Pinpoint the cell where the given text exists, returning its [x, y] midpoint coordinate. 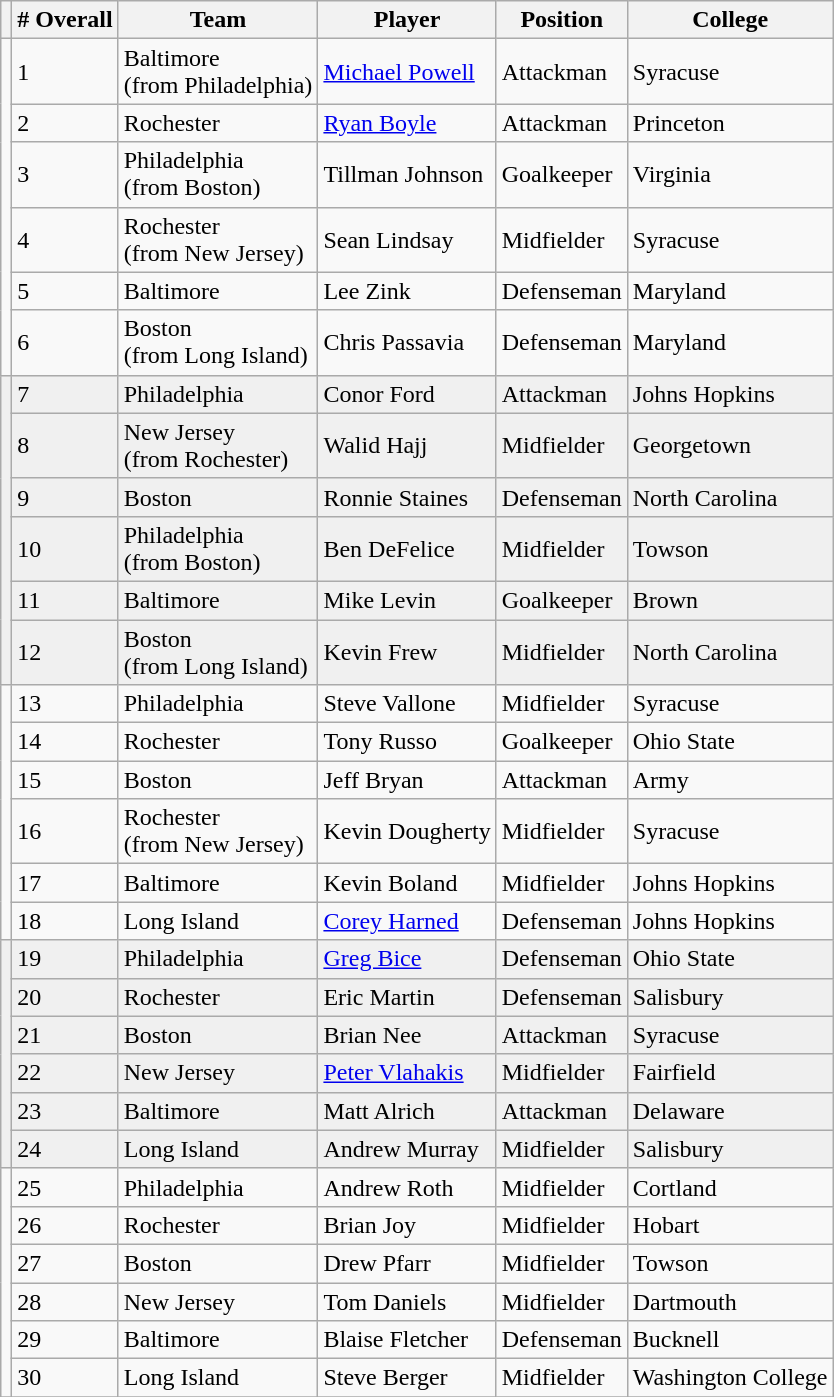
4 [65, 240]
Player [407, 20]
15 [65, 780]
Jeff Bryan [407, 780]
Kevin Dougherty [407, 832]
Position [562, 20]
Tom Daniels [407, 1301]
Corey Harned [407, 921]
Brian Joy [407, 1225]
Ronnie Staines [407, 497]
28 [65, 1301]
12 [65, 652]
Georgetown [730, 446]
5 [65, 291]
23 [65, 1111]
Sean Lindsay [407, 240]
Brown [730, 600]
Blaise Fletcher [407, 1340]
Mike Levin [407, 600]
22 [65, 1073]
Army [730, 780]
Lee Zink [407, 291]
24 [65, 1149]
Princeton [730, 123]
16 [65, 832]
Greg Bice [407, 959]
# Overall [65, 20]
Ben DeFelice [407, 548]
Michael Powell [407, 72]
Steve Vallone [407, 704]
21 [65, 1035]
Walid Hajj [407, 446]
Delaware [730, 1111]
27 [65, 1263]
Ryan Boyle [407, 123]
Eric Martin [407, 997]
11 [65, 600]
25 [65, 1187]
Fairfield [730, 1073]
Cortland [730, 1187]
Brian Nee [407, 1035]
Conor Ford [407, 394]
Tony Russo [407, 742]
1 [65, 72]
Matt Alrich [407, 1111]
Virginia [730, 174]
18 [65, 921]
20 [65, 997]
29 [65, 1340]
Bucknell [730, 1340]
30 [65, 1378]
2 [65, 123]
Team [218, 20]
Peter Vlahakis [407, 1073]
19 [65, 959]
17 [65, 883]
8 [65, 446]
Kevin Frew [407, 652]
3 [65, 174]
Washington College [730, 1378]
9 [65, 497]
Baltimore(from Philadelphia) [218, 72]
Steve Berger [407, 1378]
Andrew Roth [407, 1187]
Hobart [730, 1225]
Tillman Johnson [407, 174]
6 [65, 342]
7 [65, 394]
14 [65, 742]
Andrew Murray [407, 1149]
New Jersey(from Rochester) [218, 446]
Kevin Boland [407, 883]
Drew Pfarr [407, 1263]
Dartmouth [730, 1301]
10 [65, 548]
13 [65, 704]
College [730, 20]
26 [65, 1225]
Chris Passavia [407, 342]
